Search for the cell housing the specified text and yield its [x, y] center coordinate. 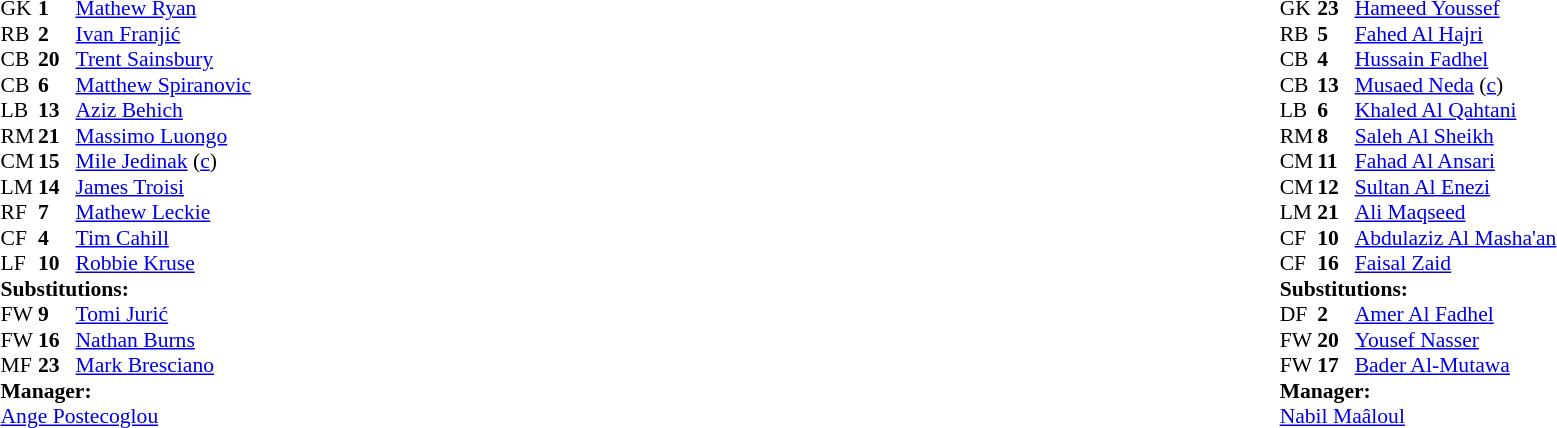
Khaled Al Qahtani [1456, 111]
17 [1336, 365]
RF [19, 213]
Massimo Luongo [164, 136]
Tomi Jurić [164, 315]
9 [57, 315]
Mile Jedinak (c) [164, 161]
Mathew Leckie [164, 213]
Amer Al Fadhel [1456, 315]
James Troisi [164, 187]
Saleh Al Sheikh [1456, 136]
LF [19, 263]
23 [57, 365]
8 [1336, 136]
12 [1336, 187]
Nathan Burns [164, 340]
Musaed Neda (c) [1456, 85]
Trent Sainsbury [164, 59]
Ivan Franjić [164, 34]
14 [57, 187]
Ali Maqseed [1456, 213]
Yousef Nasser [1456, 340]
5 [1336, 34]
Abdulaziz Al Masha'an [1456, 238]
DF [1299, 315]
Fahed Al Hajri [1456, 34]
Fahad Al Ansari [1456, 161]
Tim Cahill [164, 238]
Robbie Kruse [164, 263]
15 [57, 161]
Bader Al-Mutawa [1456, 365]
Aziz Behich [164, 111]
Mark Bresciano [164, 365]
Sultan Al Enezi [1456, 187]
Hussain Fadhel [1456, 59]
MF [19, 365]
Matthew Spiranovic [164, 85]
7 [57, 213]
11 [1336, 161]
Faisal Zaid [1456, 263]
